Return the [X, Y] coordinate for the center point of the cell that contains the specified text.  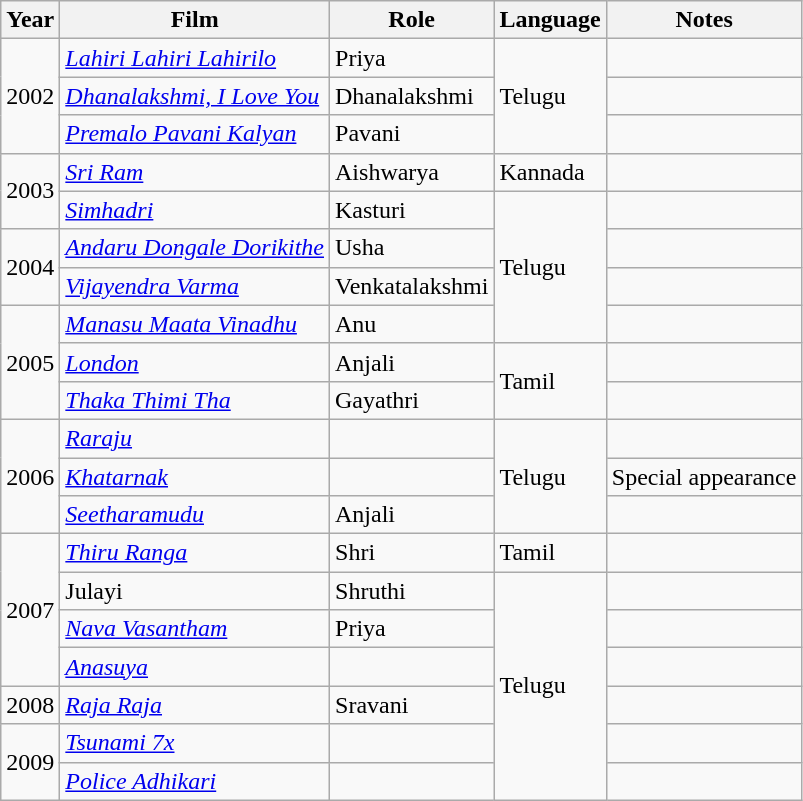
Vijayendra Varma [195, 286]
2004 [30, 267]
Andaru Dongale Dorikithe [195, 248]
Police Adhikari [195, 781]
Tsunami 7x [195, 743]
Kannada [550, 172]
Raja Raja [195, 705]
Shri [412, 553]
Dhanalakshmi, I Love You [195, 96]
Kasturi [412, 210]
Julayi [195, 591]
Nava Vasantham [195, 629]
Pavani [412, 134]
Thaka Thimi Tha [195, 400]
2002 [30, 96]
Premalo Pavani Kalyan [195, 134]
2009 [30, 762]
Gayathri [412, 400]
Raraju [195, 438]
Seetharamudu [195, 515]
Lahiri Lahiri Lahirilo [195, 58]
Dhanalakshmi [412, 96]
Anasuya [195, 667]
Khatarnak [195, 477]
2007 [30, 610]
Language [550, 20]
2005 [30, 362]
Aishwarya [412, 172]
Shruthi [412, 591]
Simhadri [195, 210]
Sravani [412, 705]
London [195, 362]
Notes [704, 20]
Sri Ram [195, 172]
Venkatalakshmi [412, 286]
Thiru Ranga [195, 553]
Anu [412, 324]
Year [30, 20]
Manasu Maata Vinadhu [195, 324]
Special appearance [704, 477]
2003 [30, 191]
2006 [30, 476]
Role [412, 20]
Usha [412, 248]
2008 [30, 705]
Film [195, 20]
